Provide the [X, Y] coordinate of the cell's center where the given text is located.  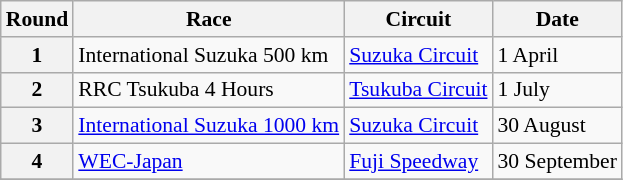
2 [38, 90]
Circuit [418, 19]
WEC-Japan [208, 162]
Fuji Speedway [418, 162]
International Suzuka 1000 km [208, 126]
4 [38, 162]
Date [558, 19]
1 July [558, 90]
1 April [558, 55]
3 [38, 126]
International Suzuka 500 km [208, 55]
Round [38, 19]
RRC Tsukuba 4 Hours [208, 90]
Tsukuba Circuit [418, 90]
1 [38, 55]
30 August [558, 126]
30 September [558, 162]
Race [208, 19]
